From the cell containing the given text, extract its center point as [X, Y] coordinate. 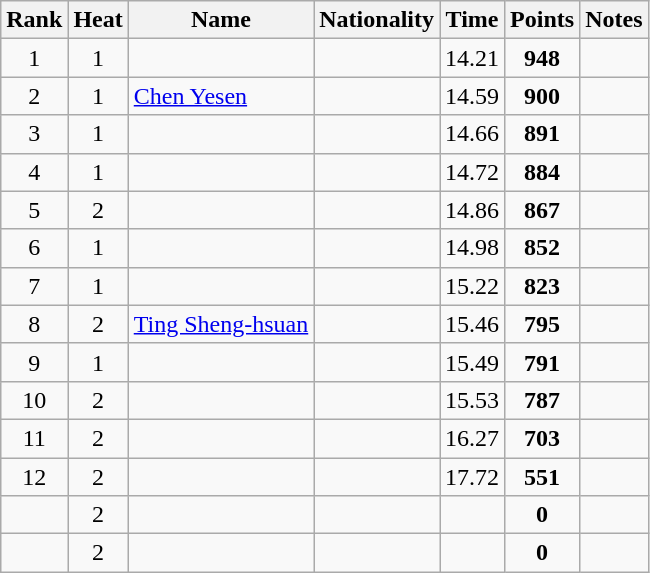
Rank [34, 20]
14.98 [472, 248]
551 [542, 477]
867 [542, 210]
Heat [98, 20]
7 [34, 286]
14.86 [472, 210]
12 [34, 477]
948 [542, 58]
8 [34, 324]
14.59 [472, 96]
4 [34, 172]
Time [472, 20]
14.21 [472, 58]
852 [542, 248]
17.72 [472, 477]
Chen Yesen [221, 96]
Ting Sheng-hsuan [221, 324]
Notes [614, 20]
14.66 [472, 134]
884 [542, 172]
6 [34, 248]
891 [542, 134]
11 [34, 438]
16.27 [472, 438]
Nationality [377, 20]
14.72 [472, 172]
15.46 [472, 324]
900 [542, 96]
5 [34, 210]
9 [34, 362]
10 [34, 400]
15.49 [472, 362]
15.22 [472, 286]
823 [542, 286]
Name [221, 20]
703 [542, 438]
Points [542, 20]
787 [542, 400]
795 [542, 324]
791 [542, 362]
3 [34, 134]
15.53 [472, 400]
